Pinpoint the cell where the given text exists, returning its [x, y] midpoint coordinate. 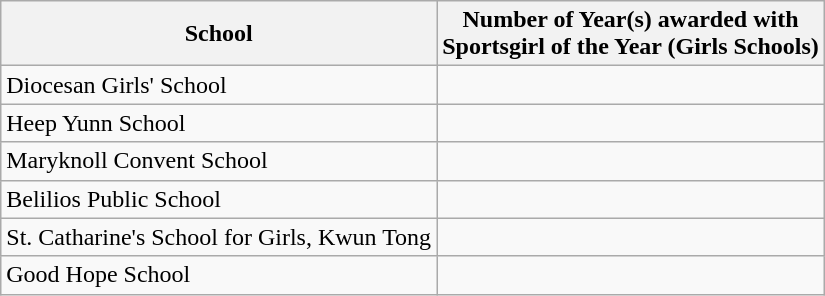
St. Catharine's School for Girls, Kwun Tong [219, 237]
Number of Year(s) awarded withSportsgirl of the Year (Girls Schools) [631, 34]
Diocesan Girls' School [219, 85]
Belilios Public School [219, 199]
Maryknoll Convent School [219, 161]
Heep Yunn School [219, 123]
Good Hope School [219, 275]
School [219, 34]
